Locate the cell with the specified text and output its (X, Y) center coordinate. 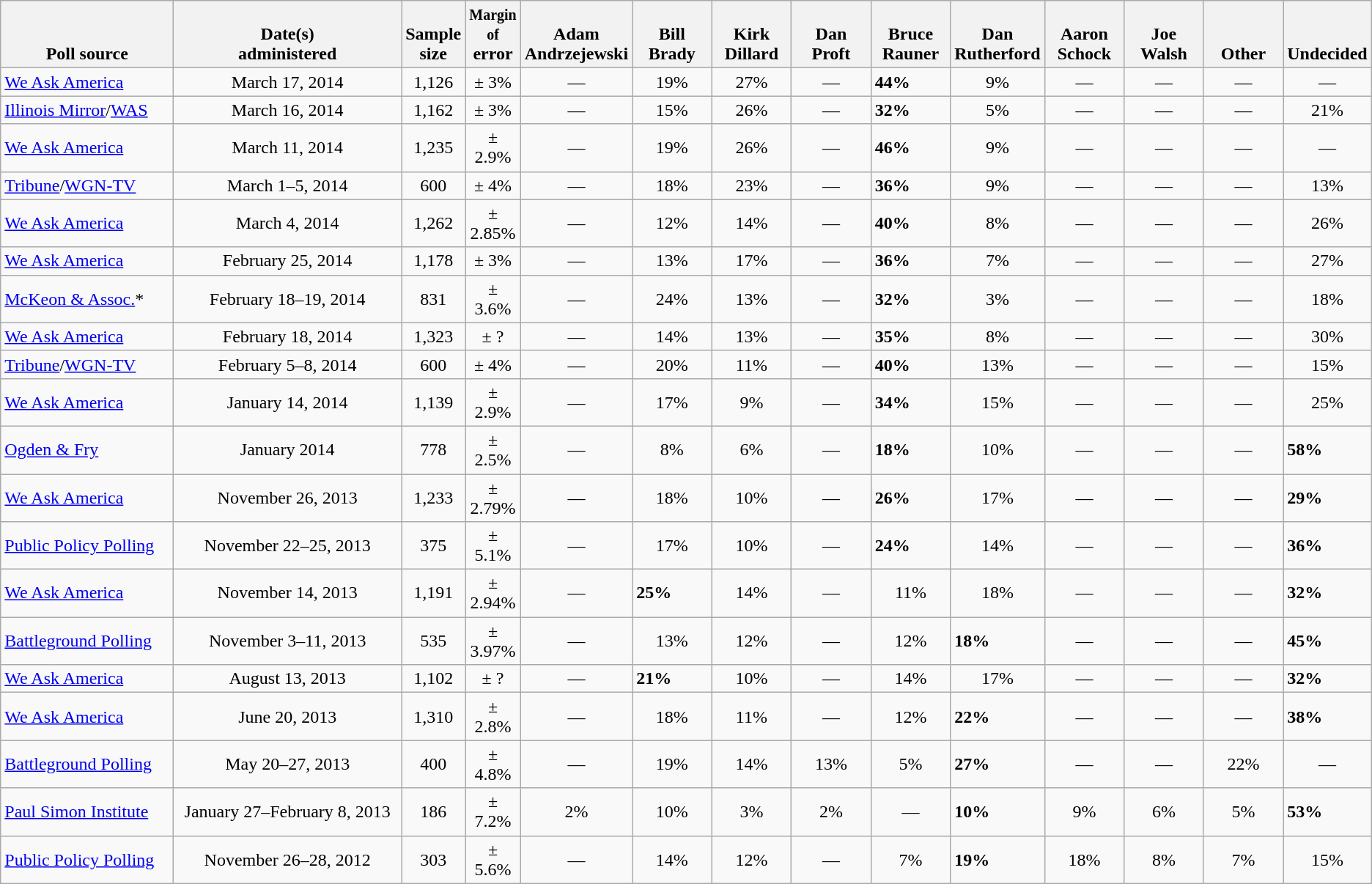
1,126 (434, 82)
McKeon & Assoc.* (87, 299)
JoeWalsh (1164, 34)
35% (910, 336)
Undecided (1328, 34)
535 (434, 641)
DanRutherford (997, 34)
March 17, 2014 (287, 82)
± 3.97% (493, 641)
Date(s)administered (287, 34)
November 22–25, 2013 (287, 545)
1,235 (434, 148)
30% (1328, 336)
303 (434, 859)
March 11, 2014 (287, 148)
Samplesize (434, 34)
January 27–February 8, 2013 (287, 812)
58% (1328, 450)
778 (434, 450)
AaronSchock (1085, 34)
February 18, 2014 (287, 336)
AdamAndrzejewski (576, 34)
38% (1328, 717)
400 (434, 764)
831 (434, 299)
± 2.8% (493, 717)
Margin oferror (493, 34)
Other (1243, 34)
1,323 (434, 336)
Paul Simon Institute (87, 812)
February 25, 2014 (287, 261)
November 26, 2013 (287, 497)
± 4.8% (493, 764)
BruceRauner (910, 34)
34% (910, 402)
March 16, 2014 (287, 110)
29% (1328, 497)
45% (1328, 641)
± 2.85% (493, 223)
375 (434, 545)
1,233 (434, 497)
DanProft (831, 34)
± 2.79% (493, 497)
23% (752, 185)
± 2.94% (493, 594)
March 4, 2014 (287, 223)
1,102 (434, 679)
KirkDillard (752, 34)
44% (910, 82)
± 5.1% (493, 545)
November 26–28, 2012 (287, 859)
November 14, 2013 (287, 594)
March 1–5, 2014 (287, 185)
20% (673, 364)
August 13, 2013 (287, 679)
May 20–27, 2013 (287, 764)
± 7.2% (493, 812)
January 2014 (287, 450)
1,310 (434, 717)
Poll source (87, 34)
1,162 (434, 110)
November 3–11, 2013 (287, 641)
January 14, 2014 (287, 402)
1,178 (434, 261)
± 3.6% (493, 299)
1,139 (434, 402)
186 (434, 812)
Ogden & Fry (87, 450)
± 2.5% (493, 450)
46% (910, 148)
1,191 (434, 594)
Illinois Mirror/WAS (87, 110)
February 18–19, 2014 (287, 299)
BillBrady (673, 34)
1,262 (434, 223)
June 20, 2013 (287, 717)
± 5.6% (493, 859)
53% (1328, 812)
February 5–8, 2014 (287, 364)
